Determine the [X, Y] coordinate at the center of the cell enclosing the given text.  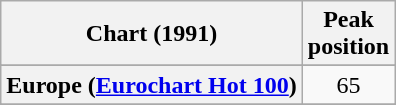
Peakposition [348, 34]
65 [348, 85]
Europe (Eurochart Hot 100) [152, 85]
Chart (1991) [152, 34]
